Identify which cell holds the provided text, then report its (X, Y) central coordinate. 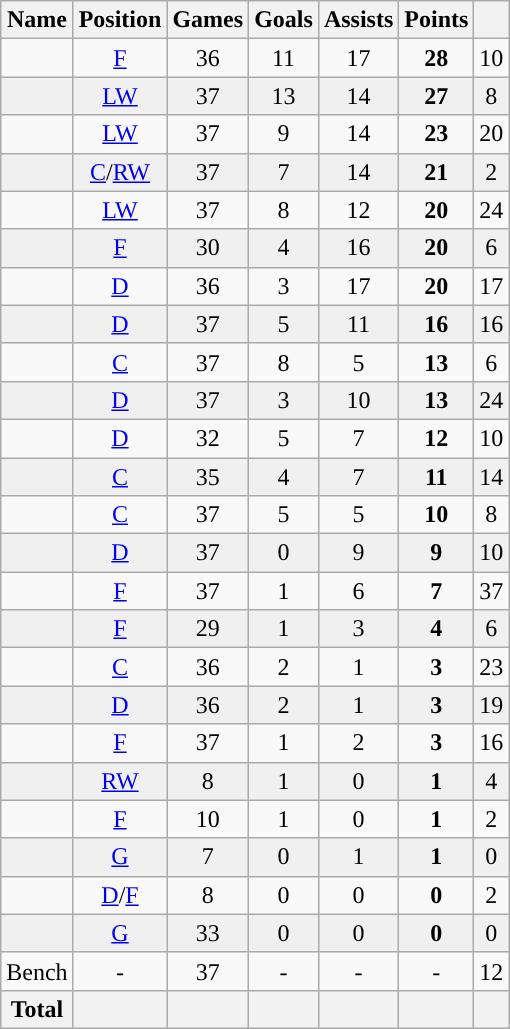
33 (208, 933)
RW (120, 781)
Games (208, 20)
Position (120, 20)
Total (37, 1009)
D/F (120, 895)
Goals (284, 20)
28 (436, 58)
21 (436, 172)
29 (208, 629)
27 (436, 96)
32 (208, 438)
Assists (358, 20)
Name (37, 20)
30 (208, 248)
35 (208, 477)
Bench (37, 971)
C/RW (120, 172)
Points (436, 20)
19 (492, 705)
